Output the [x, y] coordinate of the center of the cell containing the given text.  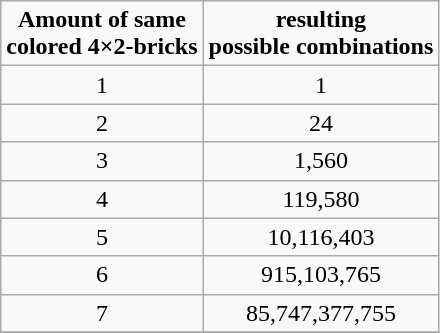
7 [102, 313]
3 [102, 161]
Amount of samecolored 4×2-bricks [102, 34]
1,560 [321, 161]
2 [102, 123]
85,747,377,755 [321, 313]
6 [102, 275]
5 [102, 237]
915,103,765 [321, 275]
4 [102, 199]
119,580 [321, 199]
24 [321, 123]
10,116,403 [321, 237]
resultingpossible combinations [321, 34]
